Scan for the cell matching the given text and deliver its (X, Y) coordinate at center. 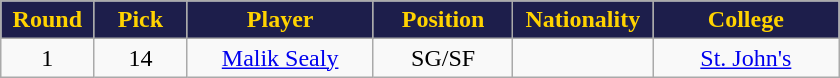
St. John's (746, 58)
Round (48, 20)
14 (140, 58)
Malik Sealy (280, 58)
Player (280, 20)
Position (443, 20)
Nationality (583, 20)
College (746, 20)
SG/SF (443, 58)
Pick (140, 20)
1 (48, 58)
